Pinpoint the cell where the given text exists, returning its (X, Y) midpoint coordinate. 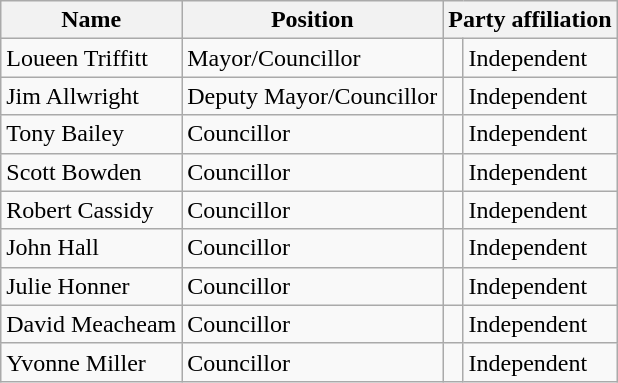
David Meacheam (92, 324)
John Hall (92, 248)
Jim Allwright (92, 96)
Deputy Mayor/Councillor (312, 96)
Robert Cassidy (92, 210)
Scott Bowden (92, 172)
Mayor/Councillor (312, 58)
Name (92, 20)
Julie Honner (92, 286)
Tony Bailey (92, 134)
Loueen Triffitt (92, 58)
Party affiliation (530, 20)
Yvonne Miller (92, 362)
Position (312, 20)
